Extract the (X, Y) coordinate from the center of the cell holding the provided text.  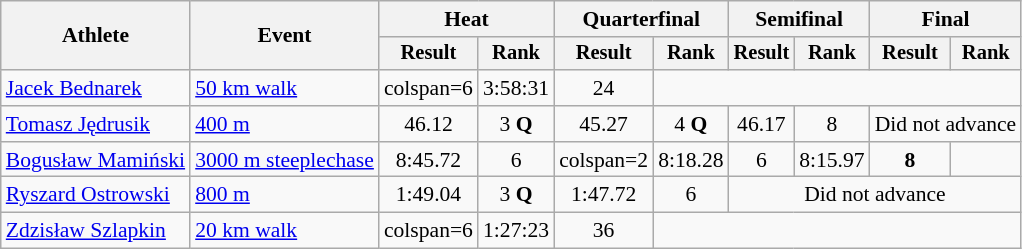
46.12 (428, 124)
8:15.97 (832, 160)
24 (604, 88)
800 m (284, 195)
Zdzisław Szlapkin (96, 231)
colspan=2 (604, 160)
45.27 (604, 124)
Tomasz Jędrusik (96, 124)
20 km walk (284, 231)
4 Q (690, 124)
36 (604, 231)
400 m (284, 124)
Quarterfinal (642, 19)
1:47.72 (604, 195)
Jacek Bednarek (96, 88)
3000 m steeplechase (284, 160)
46.17 (762, 124)
Event (284, 36)
50 km walk (284, 88)
1:49.04 (428, 195)
Athlete (96, 36)
8:45.72 (428, 160)
Ryszard Ostrowski (96, 195)
8:18.28 (690, 160)
Final (946, 19)
3:58:31 (516, 88)
1:27:23 (516, 231)
Heat (466, 19)
Bogusław Mamiński (96, 160)
Semifinal (800, 19)
